Extract the [x, y] coordinate from the center of the cell holding the provided text.  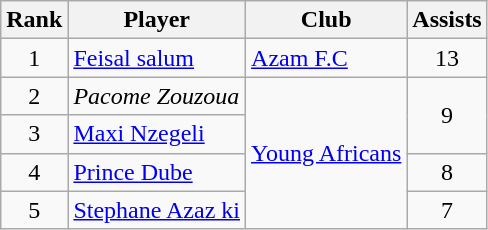
Stephane Azaz ki [157, 210]
Assists [447, 20]
2 [34, 96]
Young Africans [326, 153]
Maxi Nzegeli [157, 134]
5 [34, 210]
Feisal salum [157, 58]
Club [326, 20]
Player [157, 20]
8 [447, 172]
3 [34, 134]
Azam F.C [326, 58]
4 [34, 172]
9 [447, 115]
Prince Dube [157, 172]
Pacome Zouzoua [157, 96]
7 [447, 210]
Rank [34, 20]
1 [34, 58]
13 [447, 58]
